Identify which cell holds the provided text, then report its (X, Y) central coordinate. 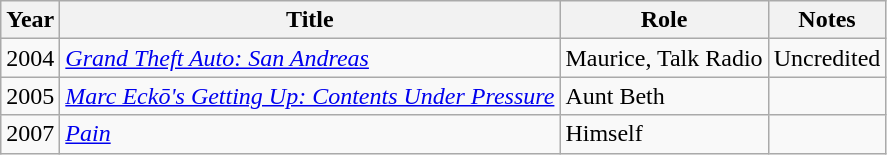
Title (310, 20)
2007 (30, 134)
Aunt Beth (664, 96)
Himself (664, 134)
2004 (30, 58)
Pain (310, 134)
Notes (827, 20)
Grand Theft Auto: San Andreas (310, 58)
Role (664, 20)
Year (30, 20)
Marc Eckō's Getting Up: Contents Under Pressure (310, 96)
Uncredited (827, 58)
Maurice, Talk Radio (664, 58)
2005 (30, 96)
